Capture the cell that displays the provided text and extract its [X, Y] central coordinate. 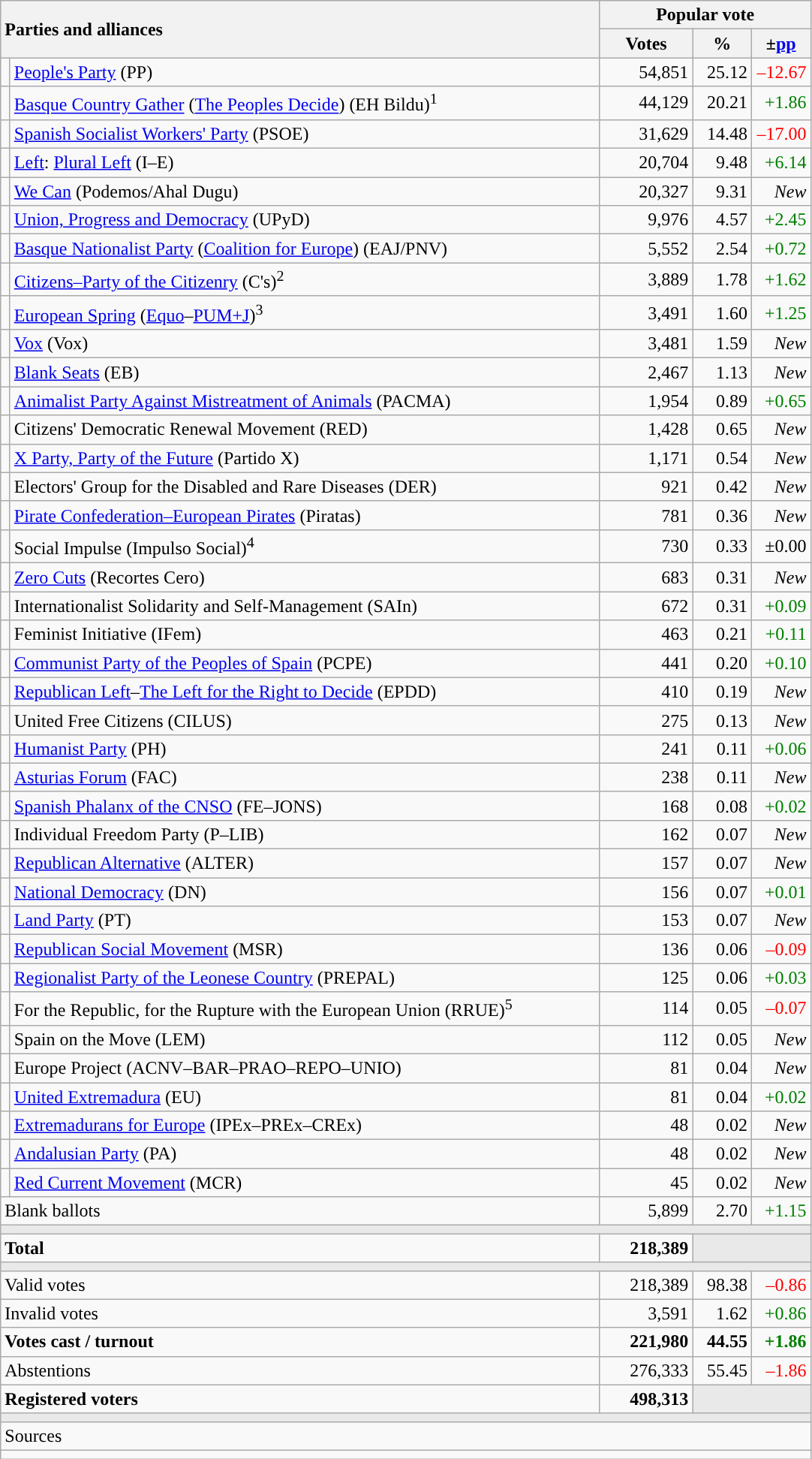
3,591 [646, 1313]
+0.06 [780, 749]
136 [646, 949]
2.54 [722, 249]
221,980 [646, 1342]
Registered voters [300, 1399]
45 [646, 1183]
Andalusian Party (PA) [305, 1154]
1.59 [722, 344]
For the Republic, for the Rupture with the European Union (RRUE)5 [305, 1009]
5,899 [646, 1211]
55.45 [722, 1370]
+0.03 [780, 978]
2.70 [722, 1211]
3,481 [646, 344]
Republican Alternative (ALTER) [305, 864]
44,129 [646, 104]
+2.45 [780, 220]
921 [646, 487]
0.21 [722, 635]
United Extremadura (EU) [305, 1097]
98.38 [722, 1285]
+0.01 [780, 892]
Internationalist Solidarity and Self-Management (SAIn) [305, 606]
112 [646, 1039]
People's Party (PP) [305, 72]
Invalid votes [300, 1313]
Pirate Confederation–European Pirates (Piratas) [305, 515]
Blank ballots [300, 1211]
Humanist Party (PH) [305, 749]
% [722, 44]
National Democracy (DN) [305, 892]
We Can (Podemos/Ahal Dugu) [305, 191]
Republican Social Movement (MSR) [305, 949]
+0.72 [780, 249]
+1.15 [780, 1211]
–0.07 [780, 1009]
Communist Party of the Peoples of Spain (PCPE) [305, 663]
1.60 [722, 312]
+0.65 [780, 401]
–0.86 [780, 1285]
Europe Project (ACNV–BAR–PRAO–REPO–UNIO) [305, 1068]
Individual Freedom Party (P–LIB) [305, 834]
Spanish Phalanx of the CNSO (FE–JONS) [305, 806]
Sources [405, 1436]
±0.00 [780, 547]
Land Party (PT) [305, 921]
Red Current Movement (MCR) [305, 1183]
54,851 [646, 72]
0.33 [722, 547]
0.13 [722, 720]
0.65 [722, 430]
–17.00 [780, 134]
Republican Left–The Left for the Right to Decide (EPDD) [305, 692]
683 [646, 577]
1,954 [646, 401]
238 [646, 777]
Zero Cuts (Recortes Cero) [305, 577]
162 [646, 834]
Vox (Vox) [305, 344]
9.48 [722, 163]
441 [646, 663]
0.89 [722, 401]
20,704 [646, 163]
3,889 [646, 279]
0.36 [722, 515]
25.12 [722, 72]
+1.62 [780, 279]
0.08 [722, 806]
0.42 [722, 487]
20.21 [722, 104]
9.31 [722, 191]
2,467 [646, 372]
–0.09 [780, 949]
44.55 [722, 1342]
Social Impulse (Impulso Social)4 [305, 547]
0.19 [722, 692]
498,313 [646, 1399]
Valid votes [300, 1285]
Spanish Socialist Workers' Party (PSOE) [305, 134]
1.78 [722, 279]
1.62 [722, 1313]
Union, Progress and Democracy (UPyD) [305, 220]
1,171 [646, 458]
14.48 [722, 134]
European Spring (Equo–PUM+J)3 [305, 312]
United Free Citizens (CILUS) [305, 720]
Asturias Forum (FAC) [305, 777]
31,629 [646, 134]
Extremadurans for Europe (IPEx–PREx–CREx) [305, 1126]
20,327 [646, 191]
Regionalist Party of the Leonese Country (PREPAL) [305, 978]
Electors' Group for the Disabled and Rare Diseases (DER) [305, 487]
Citizens' Democratic Renewal Movement (RED) [305, 430]
9,976 [646, 220]
+0.86 [780, 1313]
Animalist Party Against Mistreatment of Animals (PACMA) [305, 401]
157 [646, 864]
+0.09 [780, 606]
168 [646, 806]
4.57 [722, 220]
–12.67 [780, 72]
–1.86 [780, 1370]
114 [646, 1009]
410 [646, 692]
1,428 [646, 430]
+6.14 [780, 163]
5,552 [646, 249]
672 [646, 606]
125 [646, 978]
730 [646, 547]
Votes [646, 44]
463 [646, 635]
3,491 [646, 312]
X Party, Party of the Future (Partido X) [305, 458]
+1.25 [780, 312]
Left: Plural Left (I–E) [305, 163]
241 [646, 749]
156 [646, 892]
276,333 [646, 1370]
0.20 [722, 663]
275 [646, 720]
Blank Seats (EB) [305, 372]
Basque Country Gather (The Peoples Decide) (EH Bildu)1 [305, 104]
Feminist Initiative (IFem) [305, 635]
Votes cast / turnout [300, 1342]
1.13 [722, 372]
781 [646, 515]
+0.10 [780, 663]
Spain on the Move (LEM) [305, 1039]
0.54 [722, 458]
Parties and alliances [300, 29]
Total [300, 1248]
Citizens–Party of the Citizenry (C's)2 [305, 279]
Abstentions [300, 1370]
Basque Nationalist Party (Coalition for Europe) (EAJ/PNV) [305, 249]
Popular vote [705, 15]
+0.11 [780, 635]
153 [646, 921]
±pp [780, 44]
